Output the [X, Y] coordinate of the center of the cell containing the given text.  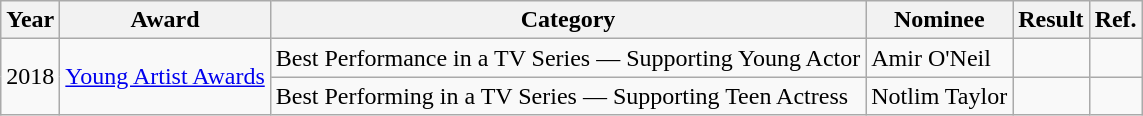
Young Artist Awards [165, 77]
Result [1051, 20]
Amir O'Neil [940, 58]
Award [165, 20]
Notlim Taylor [940, 96]
Nominee [940, 20]
Year [30, 20]
Best Performance in a TV Series — Supporting Young Actor [568, 58]
Best Performing in a TV Series — Supporting Teen Actress [568, 96]
2018 [30, 77]
Ref. [1116, 20]
Category [568, 20]
